Search for the cell housing the specified text and yield its (x, y) center coordinate. 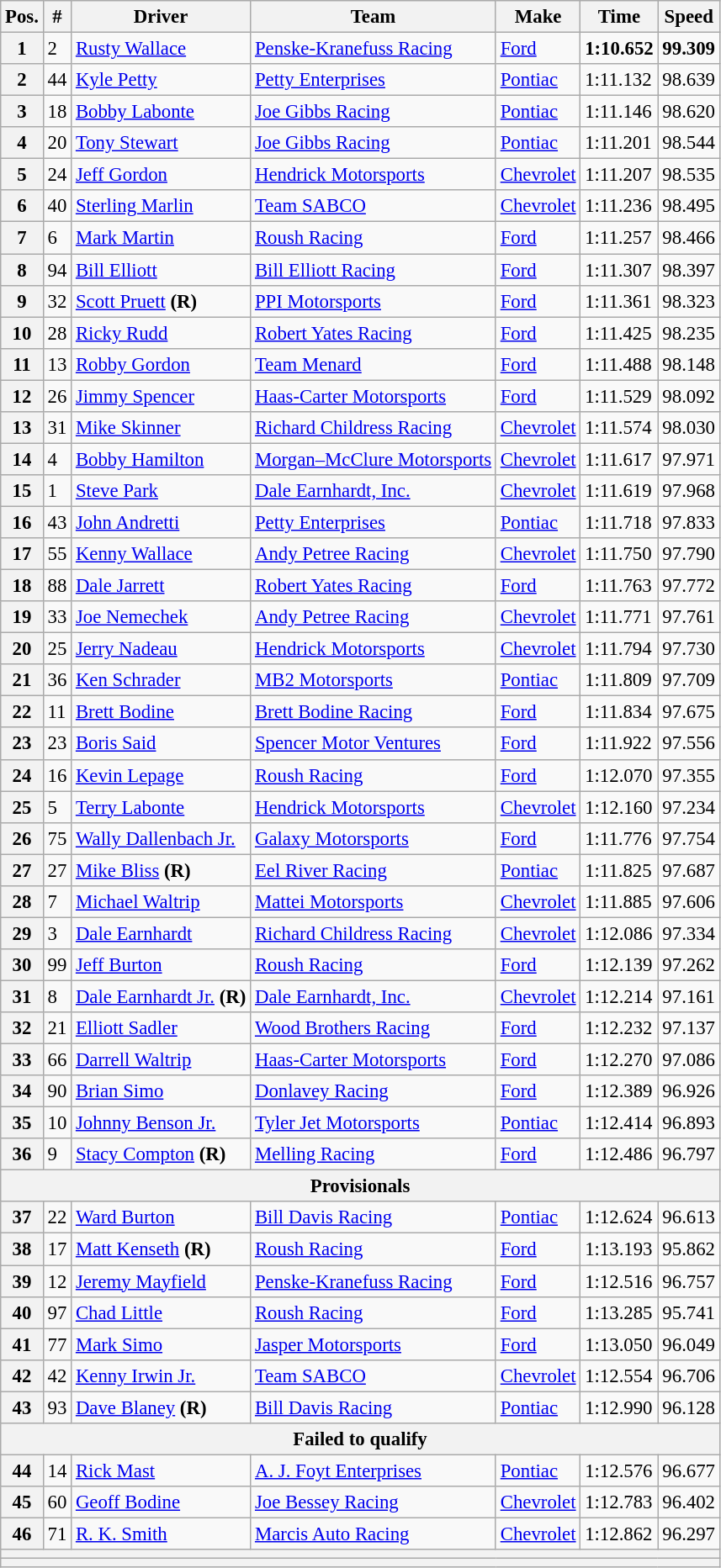
95.741 (688, 1312)
Driver (162, 17)
Dale Earnhardt (162, 933)
96.128 (688, 1407)
Elliott Sadler (162, 1028)
15 (22, 491)
96.893 (688, 1123)
Steve Park (162, 491)
Ken Schrader (162, 680)
96.757 (688, 1281)
97 (57, 1312)
Chad Little (162, 1312)
Joe Nemechek (162, 617)
1:11.236 (619, 206)
Team (374, 17)
Morgan–McClure Motorsports (374, 459)
96.297 (688, 1534)
46 (22, 1534)
Joe Bessey Racing (374, 1502)
Wally Dallenbach Jr. (162, 838)
1:12.862 (619, 1534)
77 (57, 1344)
1:12.160 (619, 807)
1:11.257 (619, 238)
Melling Racing (374, 1154)
Mike Bliss (R) (162, 870)
Mark Simo (162, 1344)
A. J. Foyt Enterprises (374, 1470)
97.772 (688, 586)
95.862 (688, 1249)
34 (22, 1091)
1:12.086 (619, 933)
# (57, 17)
Jeremy Mayfield (162, 1281)
93 (57, 1407)
96.926 (688, 1091)
Bill Elliott (162, 270)
75 (57, 838)
97.161 (688, 996)
1:12.554 (619, 1375)
90 (57, 1091)
98.535 (688, 175)
Bobby Hamilton (162, 459)
1:13.193 (619, 1249)
1:11.771 (619, 617)
Geoff Bodine (162, 1502)
Galaxy Motorsports (374, 838)
1:12.414 (619, 1123)
37 (22, 1218)
1:12.516 (619, 1281)
Ricky Rudd (162, 333)
Kevin Lepage (162, 775)
1:11.619 (619, 491)
98.495 (688, 206)
Mike Skinner (162, 428)
Stacy Compton (R) (162, 1154)
97.968 (688, 491)
96.049 (688, 1344)
97.790 (688, 554)
97.334 (688, 933)
1:11.809 (619, 680)
29 (22, 933)
97.761 (688, 617)
97.709 (688, 680)
98.148 (688, 364)
1:12.389 (619, 1091)
Ward Burton (162, 1218)
96.797 (688, 1154)
1:11.425 (619, 333)
Michael Waltrip (162, 902)
1:11.307 (619, 270)
MB2 Motorsports (374, 680)
97.355 (688, 775)
Wood Brothers Racing (374, 1028)
88 (57, 586)
Sterling Marlin (162, 206)
45 (22, 1502)
Dale Earnhardt Jr. (R) (162, 996)
1:11.834 (619, 712)
Darrell Waltrip (162, 1060)
Dale Jarrett (162, 586)
Bobby Labonte (162, 112)
1:10.652 (619, 49)
1:11.361 (619, 301)
96.677 (688, 1470)
94 (57, 270)
98.323 (688, 301)
1:11.885 (619, 902)
1:11.529 (619, 396)
99.309 (688, 49)
1:13.285 (619, 1312)
1:12.624 (619, 1218)
97.730 (688, 649)
Jeff Burton (162, 965)
1:11.825 (619, 870)
Eel River Racing (374, 870)
John Andretti (162, 522)
55 (57, 554)
97.833 (688, 522)
Scott Pruett (R) (162, 301)
Jerry Nadeau (162, 649)
Terry Labonte (162, 807)
66 (57, 1060)
R. K. Smith (162, 1534)
Marcis Auto Racing (374, 1534)
PPI Motorsports (374, 301)
Johnny Benson Jr. (162, 1123)
Jeff Gordon (162, 175)
98.235 (688, 333)
1:11.207 (619, 175)
Jimmy Spencer (162, 396)
Spencer Motor Ventures (374, 744)
Rick Mast (162, 1470)
1:12.214 (619, 996)
1:12.486 (619, 1154)
38 (22, 1249)
96.402 (688, 1502)
35 (22, 1123)
1:11.794 (619, 649)
71 (57, 1534)
Make (538, 17)
41 (22, 1344)
1:12.070 (619, 775)
1:11.750 (619, 554)
97.234 (688, 807)
98.466 (688, 238)
Jasper Motorsports (374, 1344)
97.675 (688, 712)
98.639 (688, 80)
Brian Simo (162, 1091)
97.137 (688, 1028)
Team Menard (374, 364)
Brett Bodine Racing (374, 712)
Donlavey Racing (374, 1091)
Speed (688, 17)
1:12.270 (619, 1060)
Kenny Wallace (162, 554)
98.397 (688, 270)
1:12.139 (619, 965)
1:13.050 (619, 1344)
97.606 (688, 902)
Mark Martin (162, 238)
1:11.617 (619, 459)
1:12.990 (619, 1407)
Boris Said (162, 744)
98.030 (688, 428)
97.687 (688, 870)
Dave Blaney (R) (162, 1407)
19 (22, 617)
1:12.232 (619, 1028)
1:11.763 (619, 586)
97.556 (688, 744)
Tony Stewart (162, 143)
Bill Elliott Racing (374, 270)
Pos. (22, 17)
97.262 (688, 965)
Matt Kenseth (R) (162, 1249)
96.706 (688, 1375)
1:11.776 (619, 838)
30 (22, 965)
97.754 (688, 838)
Failed to qualify (360, 1439)
Tyler Jet Motorsports (374, 1123)
1:11.132 (619, 80)
Mattei Motorsports (374, 902)
98.620 (688, 112)
Time (619, 17)
Kenny Irwin Jr. (162, 1375)
Kyle Petty (162, 80)
Robby Gordon (162, 364)
97.086 (688, 1060)
98.092 (688, 396)
1:12.576 (619, 1470)
96.613 (688, 1218)
1:11.488 (619, 364)
98.544 (688, 143)
60 (57, 1502)
Brett Bodine (162, 712)
1:11.718 (619, 522)
1:11.146 (619, 112)
Rusty Wallace (162, 49)
1:11.201 (619, 143)
97.971 (688, 459)
1:11.922 (619, 744)
1:11.574 (619, 428)
1:12.783 (619, 1502)
Provisionals (360, 1186)
39 (22, 1281)
99 (57, 965)
